Search for the cell housing the specified text and yield its [x, y] center coordinate. 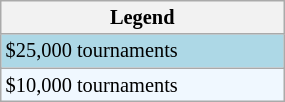
$25,000 tournaments [142, 51]
$10,000 tournaments [142, 85]
Legend [142, 17]
